Search for the cell housing the specified text and yield its [X, Y] center coordinate. 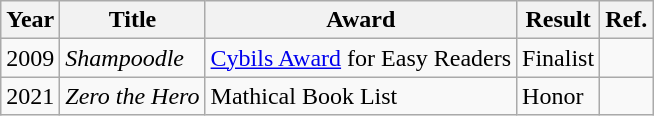
Shampoodle [132, 58]
2009 [30, 58]
Cybils Award for Easy Readers [360, 58]
Year [30, 20]
Award [360, 20]
Ref. [626, 20]
Mathical Book List [360, 96]
Zero the Hero [132, 96]
Honor [558, 96]
Title [132, 20]
Result [558, 20]
Finalist [558, 58]
2021 [30, 96]
